Find where the given text appears and provide that cell's center as [X, Y] coordinate. 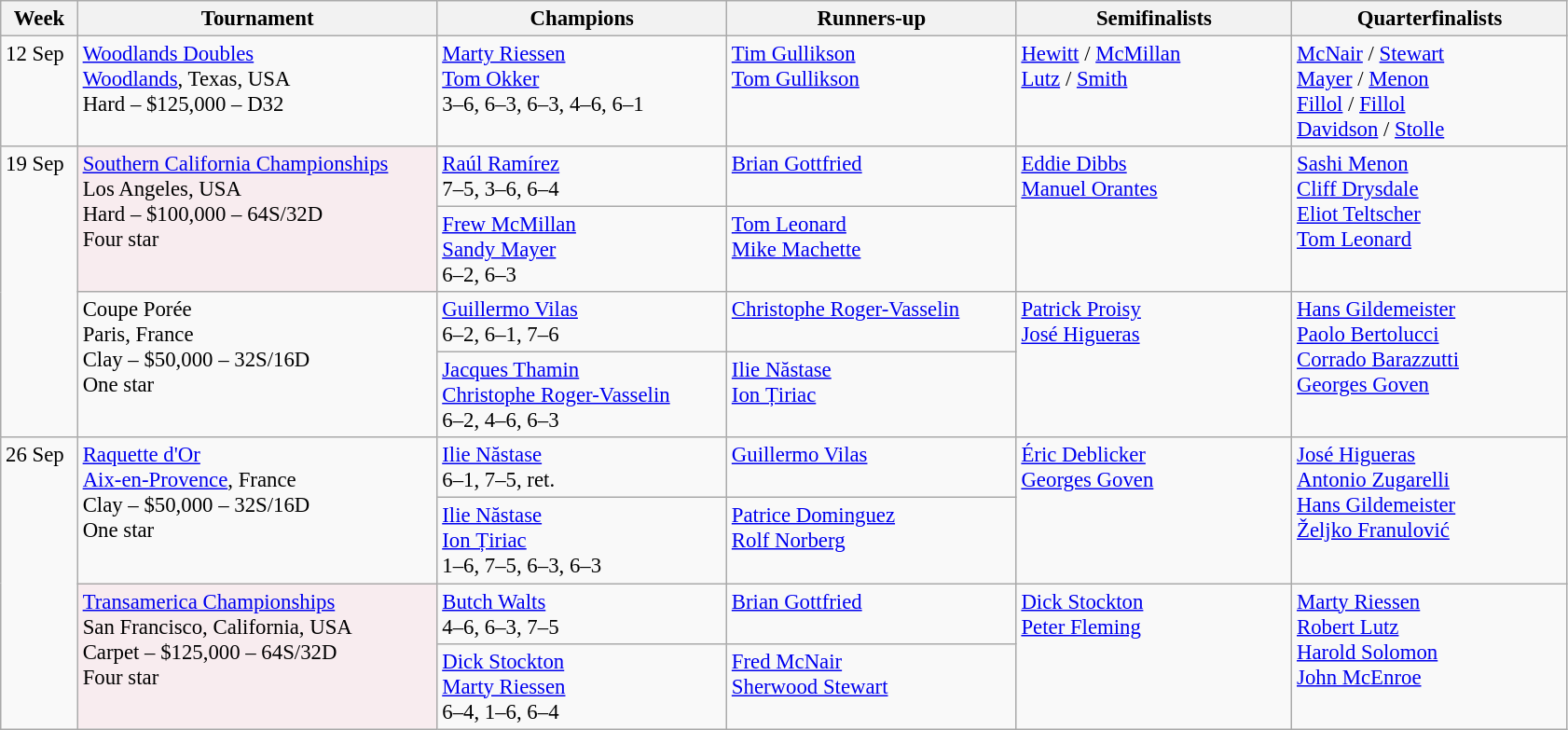
Marty Riessen Tom Okker 3–6, 6–3, 6–3, 4–6, 6–1 [582, 91]
Ilie Năstase Ion Țiriac [873, 395]
Raúl Ramírez 7–5, 3–6, 6–4 [582, 177]
Christophe Roger-Vasselin [873, 323]
Transamerica Championships San Francisco, California, USA Carpet – $125,000 – 64S/32D Four star [257, 656]
José Higueras Antonio Zugarelli Hans Gildemeister Željko Franulović [1430, 511]
Hans Gildemeister Paolo Bertolucci Corrado Barazzutti Georges Goven [1430, 365]
Guillermo Vilas 6–2, 6–1, 7–6 [582, 323]
Ilie Năstase 6–1, 7–5, ret. [582, 468]
Woodlands Doubles Woodlands, Texas, USA Hard – $125,000 – D32 [257, 91]
Raquette d'Or Aix-en-Provence, France Clay – $50,000 – 32S/16D One star [257, 511]
Tim Gullikson Tom Gullikson [873, 91]
Butch Walts 4–6, 6–3, 7–5 [582, 613]
Éric Deblicker Georges Goven [1154, 511]
26 Sep [39, 584]
Sashi Menon Cliff Drysdale Eliot Teltscher Tom Leonard [1430, 219]
Hewitt / McMillan Lutz / Smith [1154, 91]
Dick Stockton Marty Riessen 6–4, 1–6, 6–4 [582, 686]
Semifinalists [1154, 19]
Tournament [257, 19]
Eddie Dibbs Manuel Orantes [1154, 219]
Jacques Thamin Christophe Roger-Vasselin 6–2, 4–6, 6–3 [582, 395]
Champions [582, 19]
Dick Stockton Peter Fleming [1154, 656]
Marty Riessen Robert Lutz Harold Solomon John McEnroe [1430, 656]
Runners-up [873, 19]
McNair / Stewart Mayer / Menon Fillol / Fillol Davidson / Stolle [1430, 91]
Quarterfinalists [1430, 19]
Frew McMillan Sandy Mayer 6–2, 6–3 [582, 250]
Fred McNair Sherwood Stewart [873, 686]
12 Sep [39, 91]
Patrick Proisy José Higueras [1154, 365]
Guillermo Vilas [873, 468]
Ilie Năstase Ion Țiriac 1–6, 7–5, 6–3, 6–3 [582, 541]
Southern California Championships Los Angeles, USA Hard – $100,000 – 64S/32D Four star [257, 219]
Week [39, 19]
Tom Leonard Mike Machette [873, 250]
19 Sep [39, 292]
Coupe Porée Paris, France Clay – $50,000 – 32S/16D One star [257, 365]
Patrice Dominguez Rolf Norberg [873, 541]
